Detect which cell encompasses the target text, then output its [x, y] center coordinate. 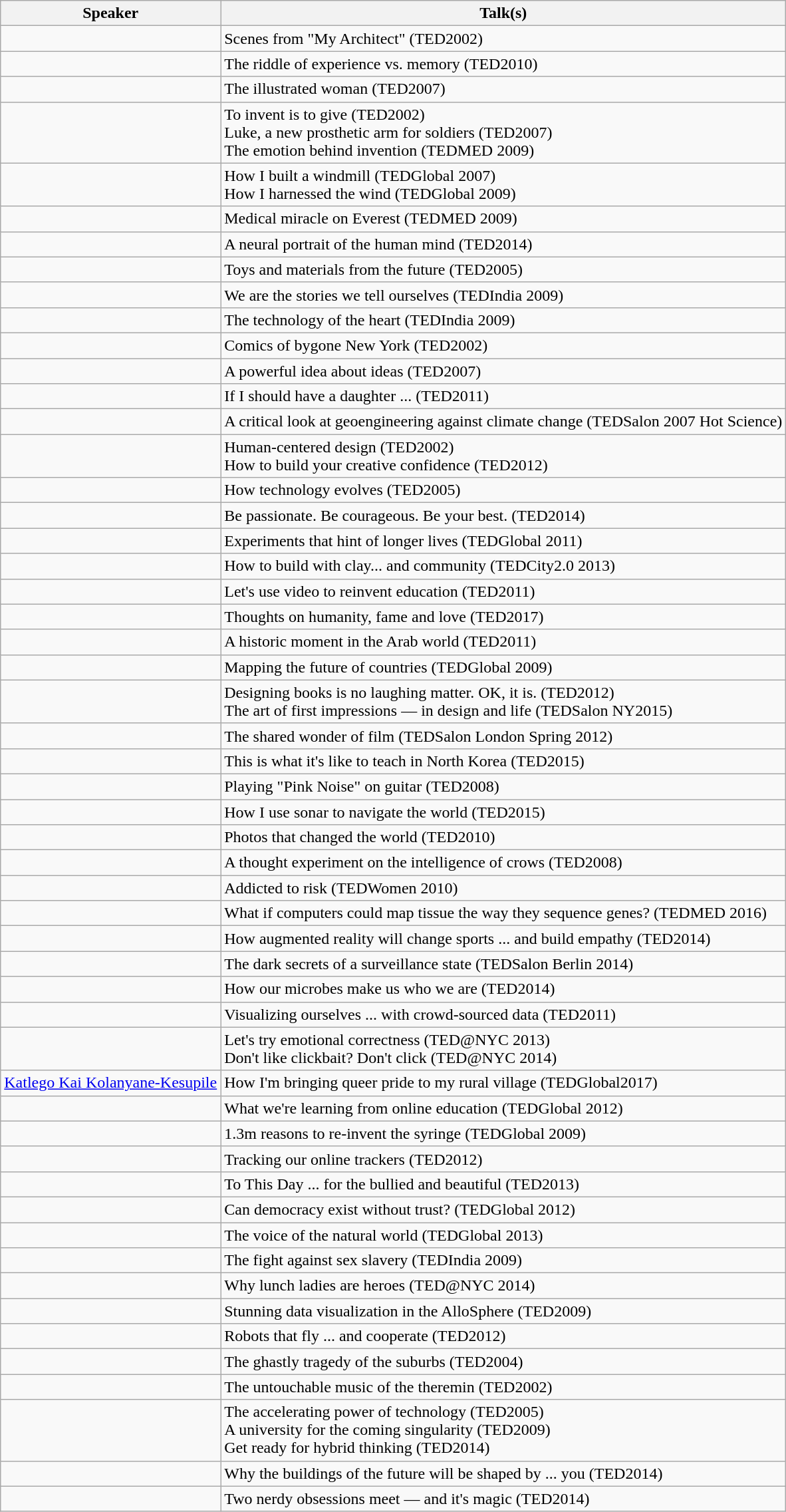
The shared wonder of film (TEDSalon London Spring 2012) [503, 736]
Addicted to risk (TEDWomen 2010) [503, 888]
The illustrated woman (TED2007) [503, 89]
How to build with clay... and community (TEDCity2.0 2013) [503, 566]
A neural portrait of the human mind (TED2014) [503, 244]
Why lunch ladies are heroes (TED@NYC 2014) [503, 1286]
Stunning data visualization in the AlloSphere (TED2009) [503, 1311]
Katlego Kai Kolanyane-Kesupile [110, 1083]
The voice of the natural world (TEDGlobal 2013) [503, 1235]
How our microbes make us who we are (TED2014) [503, 989]
The ghastly tragedy of the suburbs (TED2004) [503, 1362]
The fight against sex slavery (TEDIndia 2009) [503, 1261]
Two nerdy obsessions meet — and it's magic (TED2014) [503, 1499]
Be passionate. Be courageous. Be your best. (TED2014) [503, 516]
Human-centered design (TED2002)How to build your creative confidence (TED2012) [503, 456]
To This Day ... for the bullied and beautiful (TED2013) [503, 1184]
What we're learning from online education (TEDGlobal 2012) [503, 1108]
Photos that changed the world (TED2010) [503, 837]
1.3m reasons to re-invent the syringe (TEDGlobal 2009) [503, 1134]
How technology evolves (TED2005) [503, 490]
How augmented reality will change sports ... and build empathy (TED2014) [503, 939]
Scenes from "My Architect" (TED2002) [503, 39]
Speaker [110, 13]
The untouchable music of the theremin (TED2002) [503, 1387]
To invent is to give (TED2002) Luke, a new prosthetic arm for soldiers (TED2007) The emotion behind invention (TEDMED 2009) [503, 132]
A thought experiment on the intelligence of crows (TED2008) [503, 863]
If I should have a daughter ... (TED2011) [503, 396]
Can democracy exist without trust? (TEDGlobal 2012) [503, 1209]
Comics of bygone New York (TED2002) [503, 345]
Tracking our online trackers (TED2012) [503, 1159]
A historic moment in the Arab world (TED2011) [503, 642]
Let's use video to reinvent education (TED2011) [503, 591]
Why the buildings of the future will be shaped by ... you (TED2014) [503, 1473]
A critical look at geoengineering against climate change (TEDSalon 2007 Hot Science) [503, 422]
The technology of the heart (TEDIndia 2009) [503, 320]
Let's try emotional correctness (TED@NYC 2013)Don't like clickbait? Don't click (TED@NYC 2014) [503, 1048]
How I use sonar to navigate the world (TED2015) [503, 812]
Medical miracle on Everest (TEDMED 2009) [503, 219]
Thoughts on humanity, fame and love (TED2017) [503, 617]
A powerful idea about ideas (TED2007) [503, 371]
We are the stories we tell ourselves (TEDIndia 2009) [503, 295]
Robots that fly ... and cooperate (TED2012) [503, 1336]
Talk(s) [503, 13]
Experiments that hint of longer lives (TEDGlobal 2011) [503, 541]
The riddle of experience vs. memory (TED2010) [503, 64]
Mapping the future of countries (TEDGlobal 2009) [503, 667]
How I'm bringing queer pride to my rural village (TEDGlobal2017) [503, 1083]
Designing books is no laughing matter. OK, it is. (TED2012) The art of first impressions — in design and life (TEDSalon NY2015) [503, 701]
Visualizing ourselves ... with crowd-sourced data (TED2011) [503, 1014]
The dark secrets of a surveillance state (TEDSalon Berlin 2014) [503, 964]
This is what it's like to teach in North Korea (TED2015) [503, 761]
Playing "Pink Noise" on guitar (TED2008) [503, 786]
Toys and materials from the future (TED2005) [503, 269]
What if computers could map tissue the way they sequence genes? (TEDMED 2016) [503, 913]
The accelerating power of technology (TED2005) A university for the coming singularity (TED2009) Get ready for hybrid thinking (TED2014) [503, 1430]
How I built a windmill (TEDGlobal 2007) How I harnessed the wind (TEDGlobal 2009) [503, 185]
